Output the [X, Y] coordinate of the center of the cell containing the given text.  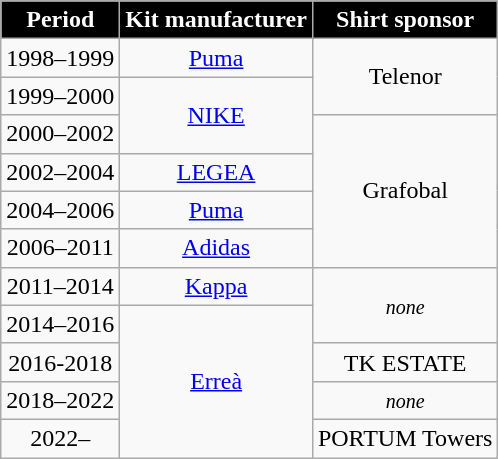
PORTUM Towers [405, 438]
Period [60, 20]
2006–2011 [60, 248]
NIKE [216, 115]
Telenor [405, 77]
TK ESTATE [405, 362]
Erreà [216, 381]
2000–2002 [60, 134]
1998–1999 [60, 58]
2004–2006 [60, 210]
Grafobal [405, 191]
2002–2004 [60, 172]
Kit manufacturer [216, 20]
1999–2000 [60, 96]
2016-2018 [60, 362]
2014–2016 [60, 324]
LEGEA [216, 172]
2022– [60, 438]
Kappa [216, 286]
2018–2022 [60, 400]
Adidas [216, 248]
2011–2014 [60, 286]
Shirt sponsor [405, 20]
